Return the [X, Y] coordinate for the center point of the cell that contains the specified text.  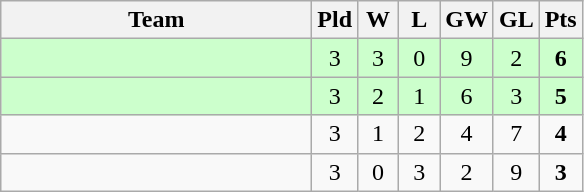
7 [516, 134]
GW [467, 20]
GL [516, 20]
Pld [335, 20]
L [420, 20]
Team [156, 20]
W [378, 20]
Pts [560, 20]
5 [560, 96]
